From the cell containing the given text, extract its center point as (X, Y) coordinate. 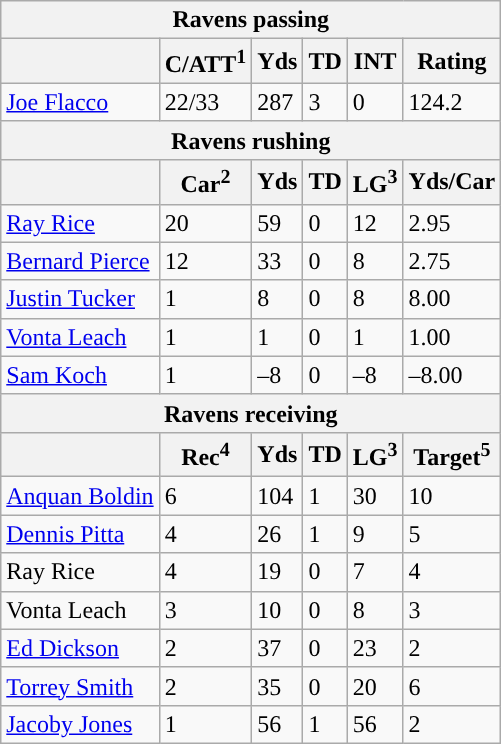
Ravens passing (251, 20)
–8.00 (452, 375)
C/ATT1 (206, 62)
8.00 (452, 299)
Anquan Boldin (80, 496)
22/33 (206, 102)
7 (375, 572)
124.2 (452, 102)
2.75 (452, 261)
Car2 (206, 182)
2.95 (452, 223)
Sam Koch (80, 375)
5 (452, 534)
Justin Tucker (80, 299)
26 (278, 534)
Dennis Pitta (80, 534)
Target5 (452, 454)
Yds/Car (452, 182)
Joe Flacco (80, 102)
Torrey Smith (80, 686)
287 (278, 102)
Rating (452, 62)
Bernard Pierce (80, 261)
Ravens receiving (251, 413)
23 (375, 648)
33 (278, 261)
Rec4 (206, 454)
35 (278, 686)
Ed Dickson (80, 648)
INT (375, 62)
104 (278, 496)
19 (278, 572)
30 (375, 496)
59 (278, 223)
1.00 (452, 337)
37 (278, 648)
Ravens rushing (251, 140)
9 (375, 534)
Jacoby Jones (80, 724)
